For the text-containing cell, return its midpoint in [X, Y] coordinate format. 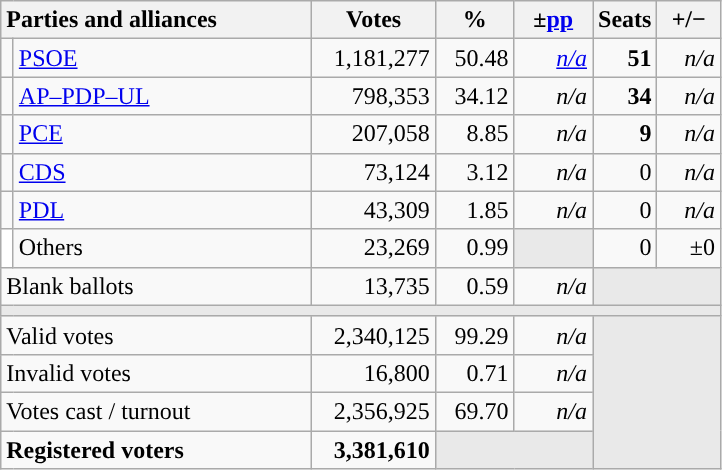
50.48 [474, 58]
3.12 [474, 172]
16,800 [374, 373]
207,058 [374, 134]
69.70 [474, 411]
73,124 [374, 172]
Parties and alliances [156, 20]
1.85 [474, 210]
Votes cast / turnout [156, 411]
798,353 [374, 96]
Votes [374, 20]
0.71 [474, 373]
2,356,925 [374, 411]
0.99 [474, 248]
PDL [162, 210]
9 [624, 134]
% [474, 20]
99.29 [474, 335]
PCE [162, 134]
AP–PDP–UL [162, 96]
0.59 [474, 286]
13,735 [374, 286]
Others [162, 248]
2,340,125 [374, 335]
±pp [554, 20]
8.85 [474, 134]
1,181,277 [374, 58]
±0 [689, 248]
+/− [689, 20]
Invalid votes [156, 373]
43,309 [374, 210]
Registered voters [156, 449]
23,269 [374, 248]
Seats [624, 20]
34.12 [474, 96]
PSOE [162, 58]
CDS [162, 172]
34 [624, 96]
51 [624, 58]
Blank ballots [156, 286]
Valid votes [156, 335]
3,381,610 [374, 449]
